Capture the cell that displays the provided text and extract its [X, Y] central coordinate. 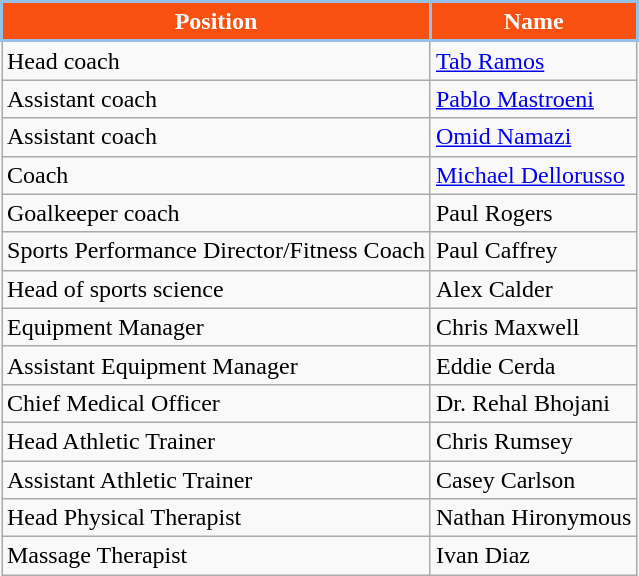
Nathan Hironymous [533, 518]
Head of sports science [216, 289]
Chief Medical Officer [216, 403]
Position [216, 22]
Assistant Athletic Trainer [216, 479]
Michael Dellorusso [533, 175]
Head Physical Therapist [216, 518]
Equipment Manager [216, 327]
Chris Rumsey [533, 441]
Head Athletic Trainer [216, 441]
Chris Maxwell [533, 327]
Massage Therapist [216, 556]
Paul Rogers [533, 213]
Casey Carlson [533, 479]
Ivan Diaz [533, 556]
Dr. Rehal Bhojani [533, 403]
Assistant Equipment Manager [216, 365]
Pablo Mastroeni [533, 99]
Paul Caffrey [533, 251]
Head coach [216, 60]
Sports Performance Director/Fitness Coach [216, 251]
Name [533, 22]
Tab Ramos [533, 60]
Goalkeeper coach [216, 213]
Coach [216, 175]
Omid Namazi [533, 137]
Eddie Cerda [533, 365]
Alex Calder [533, 289]
